Return the (x, y) coordinate for the center point of the cell that contains the specified text.  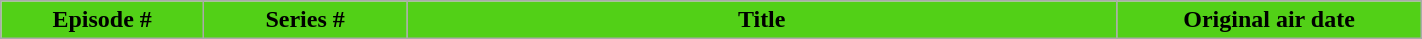
Original air date (1269, 20)
Series # (306, 20)
Title (762, 20)
Episode # (102, 20)
